Determine the [x, y] coordinate at the center of the cell enclosing the given text.  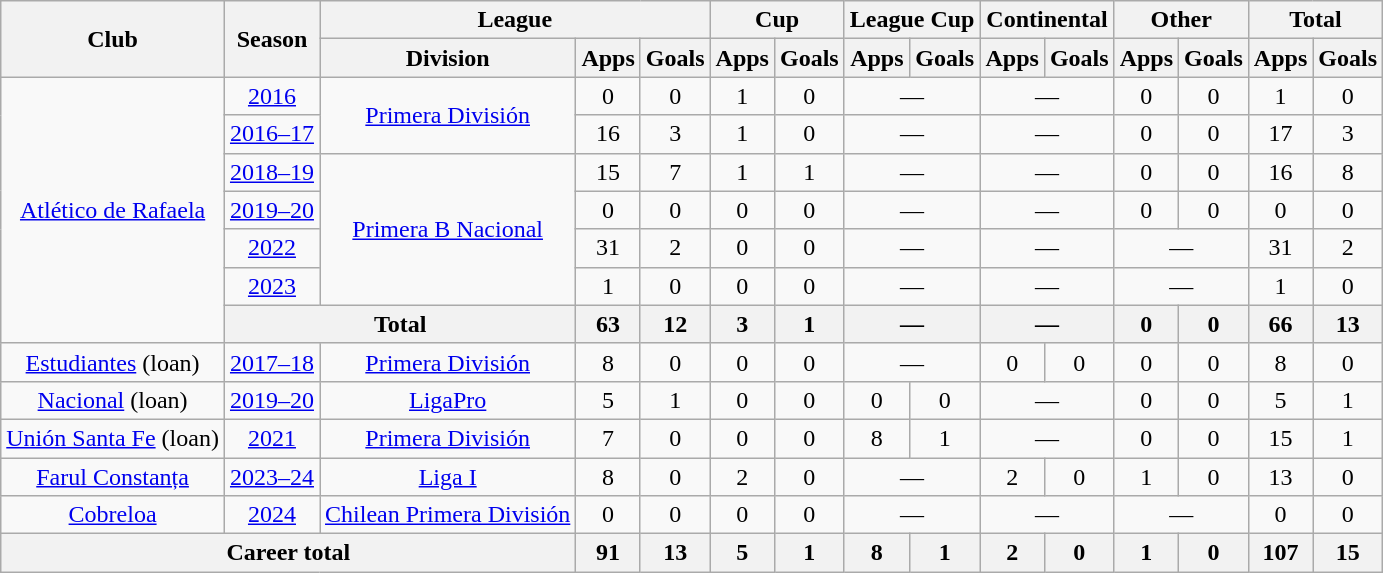
66 [1280, 324]
107 [1280, 553]
2021 [272, 438]
Estudiantes (loan) [113, 362]
12 [675, 324]
Career total [288, 553]
2023 [272, 286]
Continental [1047, 20]
Club [113, 39]
Atlético de Rafaela [113, 210]
Division [448, 58]
Farul Constanța [113, 477]
Other [1181, 20]
Season [272, 39]
League Cup [912, 20]
63 [608, 324]
2018–19 [272, 172]
2017–18 [272, 362]
Cup [777, 20]
2024 [272, 515]
Primera B Nacional [448, 229]
LigaPro [448, 400]
17 [1280, 134]
League [516, 20]
2023–24 [272, 477]
91 [608, 553]
Nacional (loan) [113, 400]
Unión Santa Fe (loan) [113, 438]
Liga I [448, 477]
2016–17 [272, 134]
Chilean Primera División [448, 515]
2022 [272, 248]
Cobreloa [113, 515]
2016 [272, 96]
